For the text-containing cell, return its midpoint in [x, y] coordinate format. 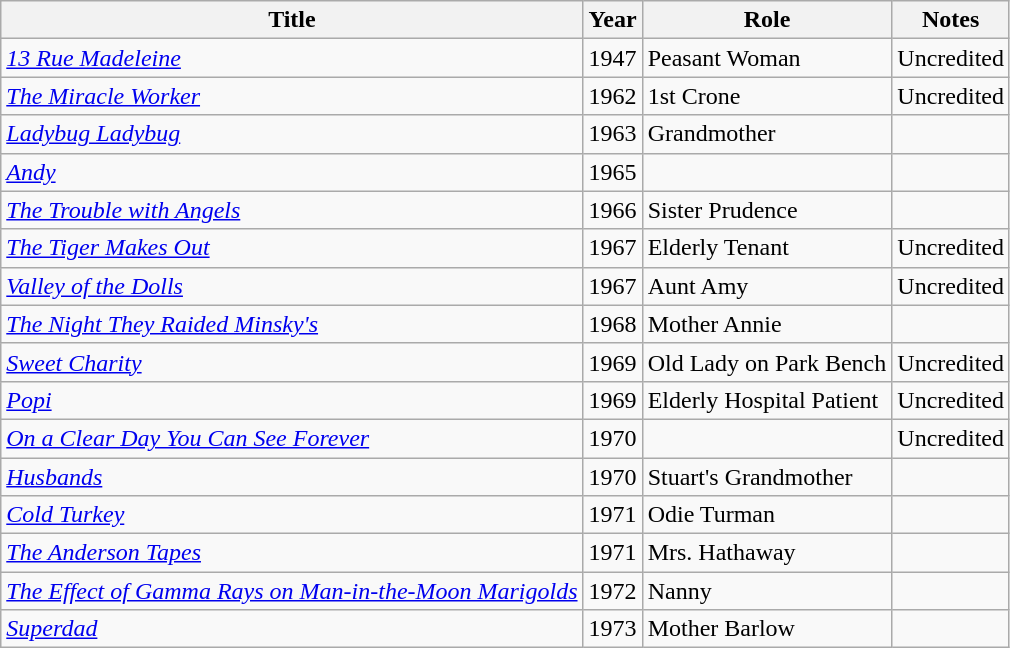
Odie Turman [767, 515]
1962 [612, 96]
Role [767, 20]
Sweet Charity [292, 362]
The Night They Raided Minsky's [292, 324]
Peasant Woman [767, 58]
The Tiger Makes Out [292, 248]
1973 [612, 629]
Popi [292, 400]
Notes [951, 20]
1972 [612, 591]
13 Rue Madeleine [292, 58]
The Anderson Tapes [292, 553]
Nanny [767, 591]
Cold Turkey [292, 515]
Aunt Amy [767, 286]
Old Lady on Park Bench [767, 362]
Title [292, 20]
The Trouble with Angels [292, 210]
Elderly Hospital Patient [767, 400]
Mother Annie [767, 324]
1965 [612, 172]
Grandmother [767, 134]
Stuart's Grandmother [767, 477]
1966 [612, 210]
The Effect of Gamma Rays on Man-in-the-Moon Marigolds [292, 591]
Year [612, 20]
The Miracle Worker [292, 96]
Husbands [292, 477]
Valley of the Dolls [292, 286]
Andy [292, 172]
1st Crone [767, 96]
1968 [612, 324]
Mrs. Hathaway [767, 553]
Ladybug Ladybug [292, 134]
On a Clear Day You Can See Forever [292, 438]
1963 [612, 134]
Mother Barlow [767, 629]
Elderly Tenant [767, 248]
Sister Prudence [767, 210]
1947 [612, 58]
Superdad [292, 629]
